Output the (X, Y) coordinate of the center of the cell containing the given text.  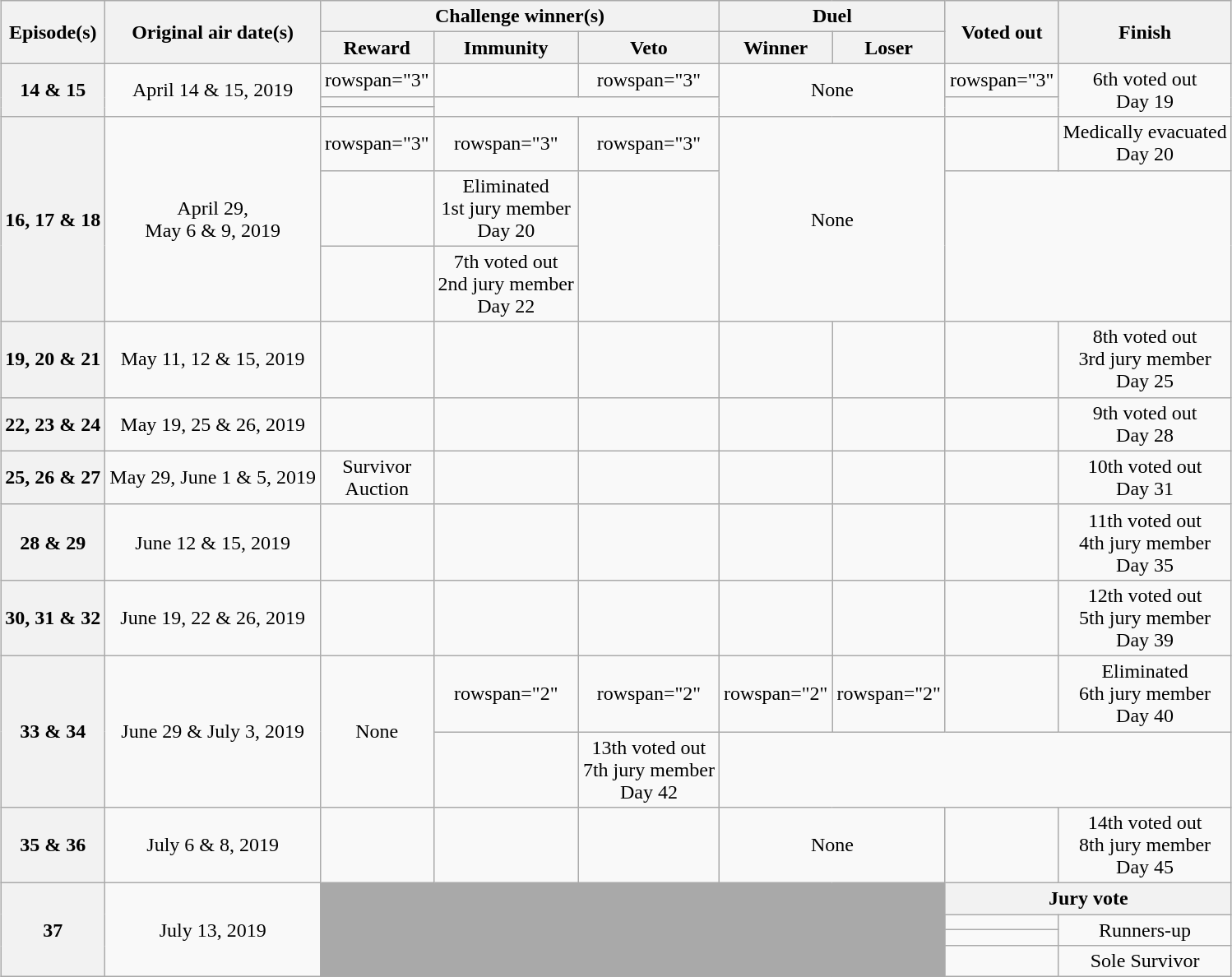
Medically evacuatedDay 20 (1145, 143)
14th voted out8th jury memberDay 45 (1145, 845)
28 & 29 (53, 542)
11th voted out4th jury memberDay 35 (1145, 542)
June 29 & July 3, 2019 (213, 731)
35 & 36 (53, 845)
Eliminated1st jury memberDay 20 (506, 208)
April 14 & 15, 2019 (213, 90)
Veto (648, 48)
37 (53, 930)
July 6 & 8, 2019 (213, 845)
Jury vote (1088, 899)
13th voted out7th jury memberDay 42 (648, 770)
June 12 & 15, 2019 (213, 542)
25, 26 & 27 (53, 477)
May 19, 25 & 26, 2019 (213, 424)
July 13, 2019 (213, 930)
8th voted out3rd jury memberDay 25 (1145, 359)
Challenge winner(s) (520, 16)
7th voted out2nd jury memberDay 22 (506, 284)
Voted out (1002, 32)
Original air date(s) (213, 32)
14 & 15 (53, 90)
Duel (832, 16)
SurvivorAuction (377, 477)
Finish (1145, 32)
May 29, June 1 & 5, 2019 (213, 477)
Runners-up (1145, 930)
Reward (377, 48)
Episode(s) (53, 32)
19, 20 & 21 (53, 359)
10th voted outDay 31 (1145, 477)
May 11, 12 & 15, 2019 (213, 359)
June 19, 22 & 26, 2019 (213, 618)
Winner (776, 48)
22, 23 & 24 (53, 424)
9th voted outDay 28 (1145, 424)
16, 17 & 18 (53, 219)
Eliminated6th jury memberDay 40 (1145, 693)
Loser (889, 48)
Immunity (506, 48)
Sole Survivor (1145, 961)
6th voted outDay 19 (1145, 90)
12th voted out5th jury memberDay 39 (1145, 618)
30, 31 & 32 (53, 618)
33 & 34 (53, 731)
April 29,May 6 & 9, 2019 (213, 219)
